Return the (X, Y) coordinate for the center point of the cell that contains the specified text.  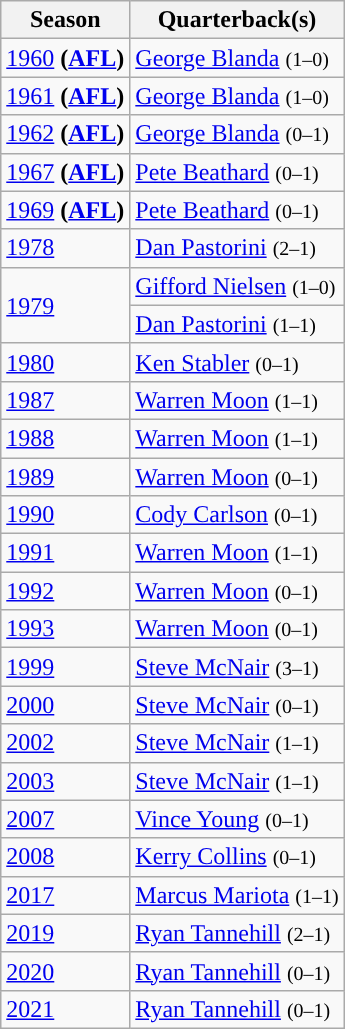
Dan Pastorini (2–1) (237, 248)
1990 (66, 515)
2007 (66, 819)
1999 (66, 667)
Season (66, 20)
1967 (AFL) (66, 172)
1992 (66, 591)
Kerry Collins (0–1) (237, 857)
Marcus Mariota (1–1) (237, 895)
1980 (66, 362)
1969 (AFL) (66, 210)
1979 (66, 305)
2021 (66, 1009)
2020 (66, 971)
1993 (66, 629)
Steve McNair (0–1) (237, 705)
Ryan Tannehill (2–1) (237, 933)
2002 (66, 743)
Quarterback(s) (237, 20)
1961 (AFL) (66, 96)
1962 (AFL) (66, 134)
2017 (66, 895)
George Blanda (0–1) (237, 134)
Vince Young (0–1) (237, 819)
1989 (66, 477)
1978 (66, 248)
1987 (66, 400)
Cody Carlson (0–1) (237, 515)
2008 (66, 857)
1988 (66, 438)
2019 (66, 933)
1960 (AFL) (66, 58)
Ken Stabler (0–1) (237, 362)
Gifford Nielsen (1–0) (237, 286)
1991 (66, 553)
Dan Pastorini (1–1) (237, 324)
2003 (66, 781)
Steve McNair (3–1) (237, 667)
2000 (66, 705)
